Detect which cell encompasses the target text, then output its [X, Y] center coordinate. 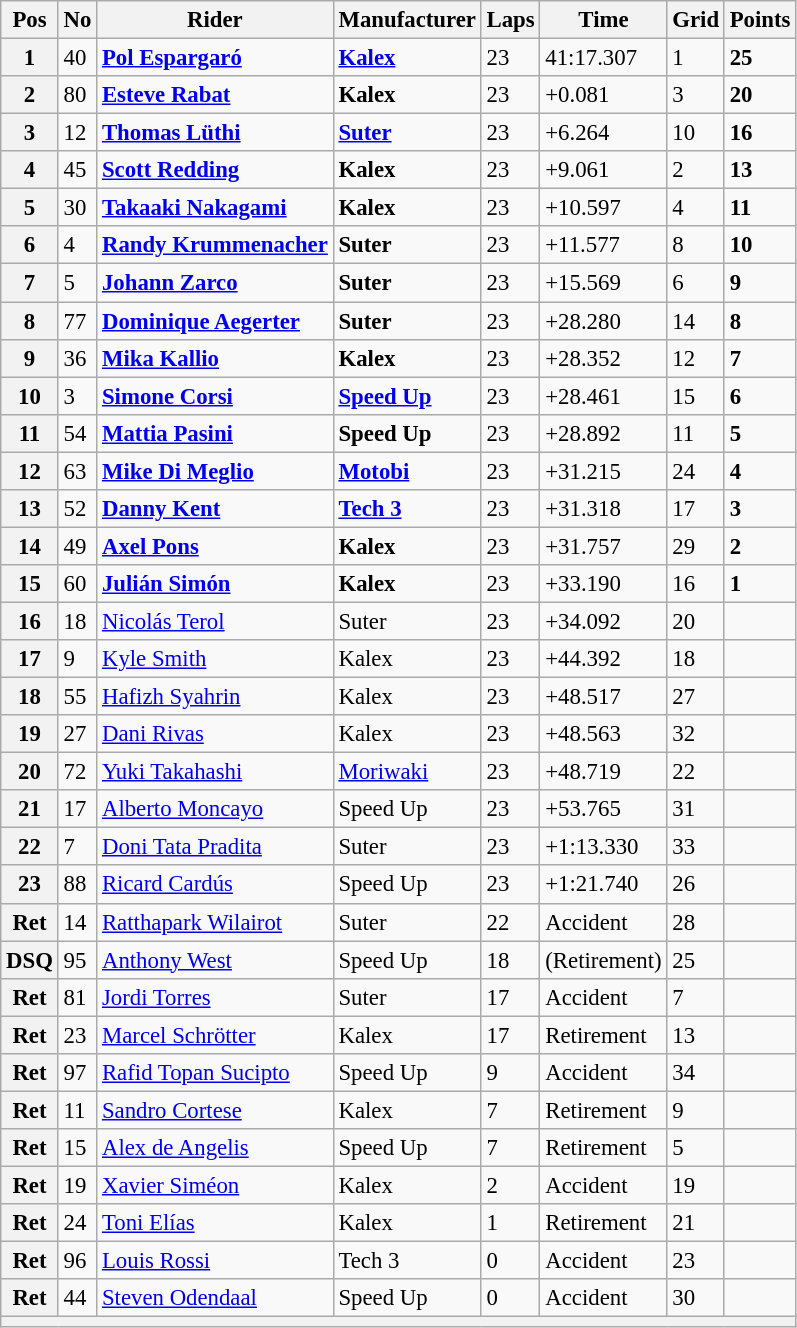
41:17.307 [604, 58]
Moriwaki [407, 772]
Pos [30, 20]
Marcel Schrötter [216, 1035]
Yuki Takahashi [216, 772]
Anthony West [216, 960]
(Retirement) [604, 960]
34 [696, 1073]
80 [77, 95]
Mattia Pasini [216, 433]
95 [77, 960]
36 [77, 358]
+9.061 [604, 170]
+31.318 [604, 509]
Laps [510, 20]
33 [696, 847]
+31.757 [604, 546]
+48.517 [604, 697]
Mika Kallio [216, 358]
Simone Corsi [216, 396]
Motobi [407, 471]
72 [77, 772]
+10.597 [604, 208]
Rider [216, 20]
+53.765 [604, 809]
Alex de Angelis [216, 1148]
Manufacturer [407, 20]
Time [604, 20]
Danny Kent [216, 509]
Ricard Cardús [216, 885]
Xavier Siméon [216, 1185]
+1:13.330 [604, 847]
28 [696, 922]
29 [696, 546]
31 [696, 809]
+28.892 [604, 433]
63 [77, 471]
Alberto Moncayo [216, 809]
Takaaki Nakagami [216, 208]
Hafizh Syahrin [216, 697]
60 [77, 584]
Points [760, 20]
55 [77, 697]
+44.392 [604, 659]
44 [77, 1298]
+31.215 [604, 471]
Dani Rivas [216, 734]
77 [77, 321]
26 [696, 885]
Nicolás Terol [216, 621]
45 [77, 170]
+34.092 [604, 621]
Scott Redding [216, 170]
+48.719 [604, 772]
88 [77, 885]
+28.280 [604, 321]
+1:21.740 [604, 885]
No [77, 20]
Sandro Cortese [216, 1110]
+28.461 [604, 396]
+0.081 [604, 95]
+6.264 [604, 133]
Mike Di Meglio [216, 471]
54 [77, 433]
Axel Pons [216, 546]
Randy Krummenacher [216, 245]
52 [77, 509]
96 [77, 1261]
Thomas Lüthi [216, 133]
Grid [696, 20]
Johann Zarco [216, 283]
Dominique Aegerter [216, 321]
+11.577 [604, 245]
Kyle Smith [216, 659]
81 [77, 997]
Steven Odendaal [216, 1298]
+33.190 [604, 584]
Rafid Topan Sucipto [216, 1073]
Esteve Rabat [216, 95]
+15.569 [604, 283]
Ratthapark Wilairot [216, 922]
Doni Tata Pradita [216, 847]
40 [77, 58]
32 [696, 734]
+48.563 [604, 734]
Julián Simón [216, 584]
97 [77, 1073]
Louis Rossi [216, 1261]
+28.352 [604, 358]
DSQ [30, 960]
Pol Espargaró [216, 58]
49 [77, 546]
Toni Elías [216, 1223]
Jordi Torres [216, 997]
